Return (X, Y) of the center of cell containing provided text 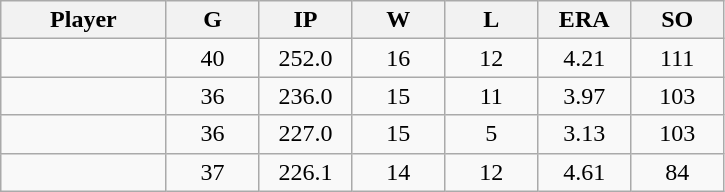
227.0 (306, 134)
252.0 (306, 58)
3.13 (584, 134)
L (492, 20)
3.97 (584, 96)
111 (678, 58)
IP (306, 20)
14 (398, 172)
4.21 (584, 58)
W (398, 20)
226.1 (306, 172)
ERA (584, 20)
84 (678, 172)
G (212, 20)
Player (84, 20)
SO (678, 20)
236.0 (306, 96)
37 (212, 172)
16 (398, 58)
11 (492, 96)
40 (212, 58)
5 (492, 134)
4.61 (584, 172)
